Provide the [X, Y] coordinate of the cell's center where the given text is located.  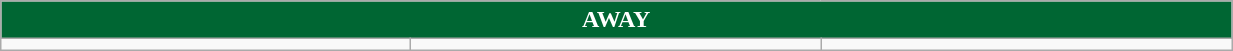
AWAY [616, 20]
